Scan for the cell matching the given text and deliver its (x, y) coordinate at center. 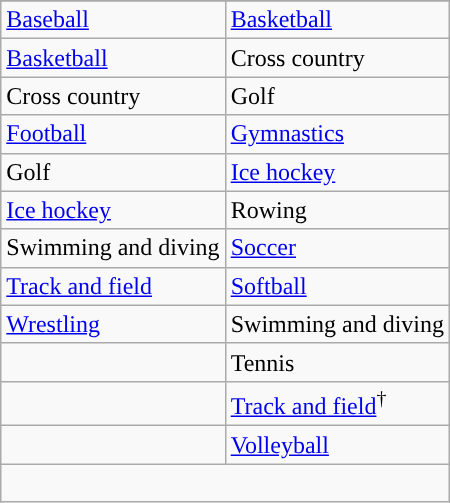
Tennis (337, 362)
Track and field (113, 286)
Wrestling (113, 324)
Baseball (113, 20)
Softball (337, 286)
Soccer (337, 248)
Track and field† (337, 404)
Rowing (337, 210)
Gymnastics (337, 134)
Football (113, 134)
Volleyball (337, 445)
